Return (X, Y) of the center of cell containing provided text 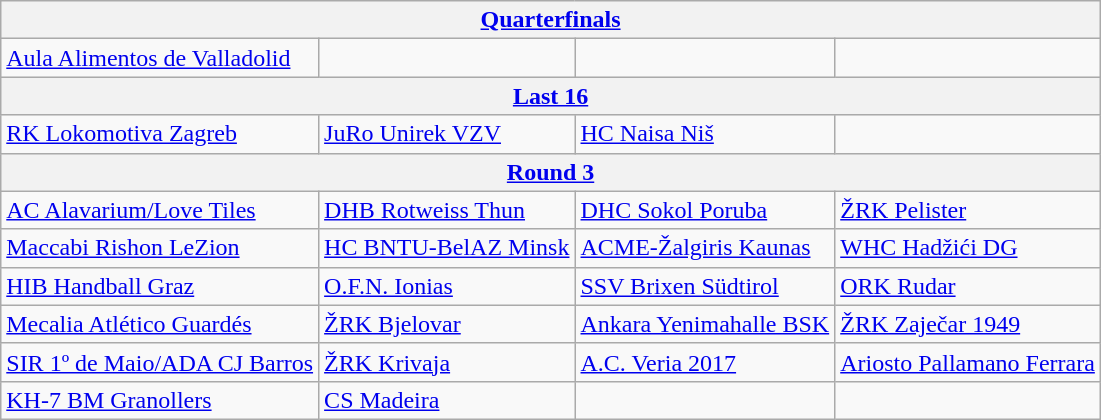
Ankara Yenimahalle BSK (705, 324)
SSV Brixen Südtirol (705, 286)
HC BNTU-BelAZ Minsk (447, 248)
HC Naisa Niš (705, 134)
ŽRK Zaječar 1949 (968, 324)
CS Madeira (447, 400)
ŽRK Krivaja (447, 362)
ORK Rudar (968, 286)
Aula Alimentos de Valladolid (160, 58)
RK Lokomotiva Zagreb (160, 134)
DHB Rotweiss Thun (447, 210)
Mecalia Atlético Guardés (160, 324)
O.F.N. Ionias (447, 286)
SIR 1º de Maio/ADA CJ Barros (160, 362)
JuRo Unirek VZV (447, 134)
KH-7 BM Granollers (160, 400)
DHC Sokol Poruba (705, 210)
AC Alavarium/Love Tiles (160, 210)
ACME-Žalgiris Kaunas (705, 248)
Last 16 (551, 96)
A.C. Veria 2017 (705, 362)
Quarterfinals (551, 20)
Maccabi Rishon LeZion (160, 248)
Ariosto Pallamano Ferrara (968, 362)
ŽRK Bjelovar (447, 324)
WHC Hadžići DG (968, 248)
Round 3 (551, 172)
HIB Handball Graz (160, 286)
ŽRK Pelister (968, 210)
